Pinpoint the cell where the given text exists, returning its [x, y] midpoint coordinate. 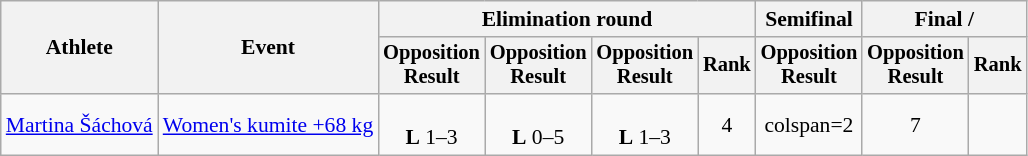
Women's kumite +68 kg [268, 124]
Elimination round [566, 19]
Final / [944, 19]
Event [268, 48]
4 [727, 124]
Martina Šáchová [80, 124]
colspan=2 [810, 124]
Semifinal [810, 19]
7 [916, 124]
L 0–5 [538, 124]
Athlete [80, 48]
